Provide the [X, Y] coordinate of the cell's center where the given text is located.  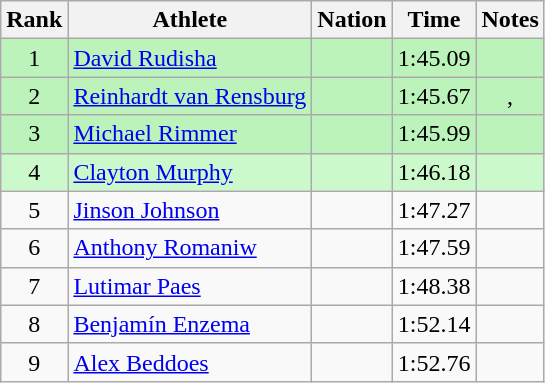
Lutimar Paes [190, 286]
Alex Beddoes [190, 362]
Jinson Johnson [190, 210]
Time [434, 20]
, [510, 96]
9 [34, 362]
1:47.27 [434, 210]
8 [34, 324]
Benjamín Enzema [190, 324]
1:47.59 [434, 248]
3 [34, 134]
2 [34, 96]
Nation [352, 20]
1:45.09 [434, 58]
1:48.38 [434, 286]
1:45.99 [434, 134]
Rank [34, 20]
1:46.18 [434, 172]
1:52.76 [434, 362]
6 [34, 248]
Athlete [190, 20]
Notes [510, 20]
Anthony Romaniw [190, 248]
1 [34, 58]
7 [34, 286]
David Rudisha [190, 58]
5 [34, 210]
1:52.14 [434, 324]
Reinhardt van Rensburg [190, 96]
Clayton Murphy [190, 172]
Michael Rimmer [190, 134]
1:45.67 [434, 96]
4 [34, 172]
